Return the [X, Y] coordinate for the center point of the cell that contains the specified text.  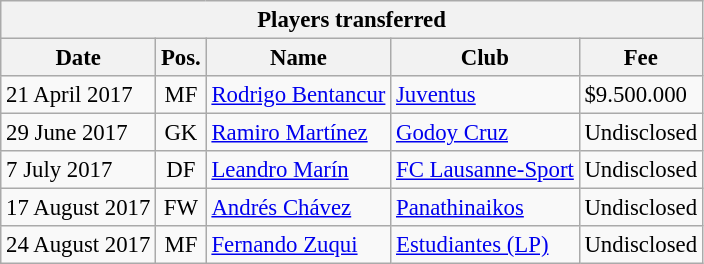
Leandro Marín [298, 170]
Juventus [485, 95]
Date [78, 58]
24 August 2017 [78, 245]
Club [485, 58]
17 August 2017 [78, 208]
Pos. [181, 58]
$9.500.000 [640, 95]
Players transferred [352, 20]
21 April 2017 [78, 95]
FC Lausanne-Sport [485, 170]
GK [181, 133]
29 June 2017 [78, 133]
DF [181, 170]
Rodrigo Bentancur [298, 95]
Godoy Cruz [485, 133]
Name [298, 58]
Estudiantes (LP) [485, 245]
FW [181, 208]
Panathinaikos [485, 208]
Ramiro Martínez [298, 133]
Andrés Chávez [298, 208]
Fernando Zuqui [298, 245]
Fee [640, 58]
7 July 2017 [78, 170]
